Scan for the cell matching the given text and deliver its [X, Y] coordinate at center. 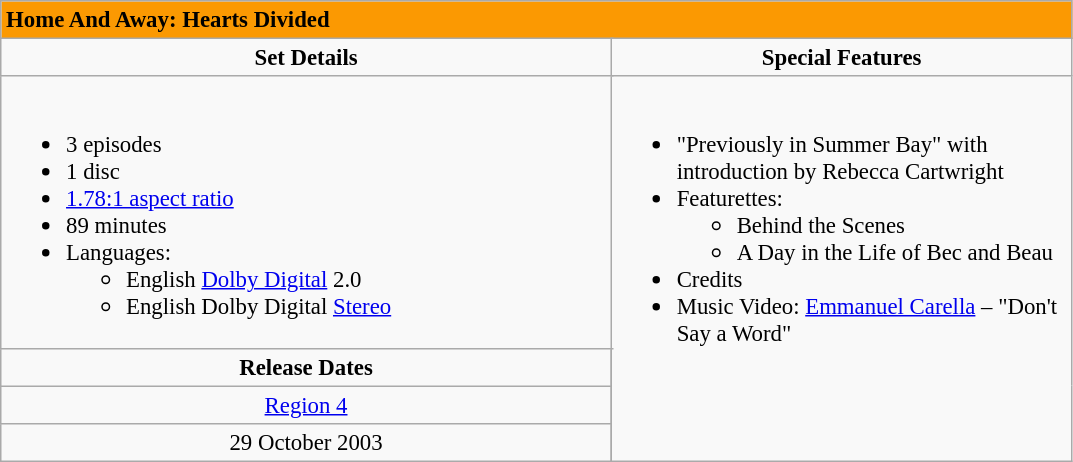
3 episodes1 disc1.78:1 aspect ratio89 minutesLanguages:English Dolby Digital 2.0English Dolby Digital Stereo [306, 212]
Release Dates [306, 367]
Region 4 [306, 405]
Home And Away: Hearts Divided [536, 20]
Set Details [306, 58]
Special Features [842, 58]
29 October 2003 [306, 442]
